Locate the cell with the specified text and output its (x, y) center coordinate. 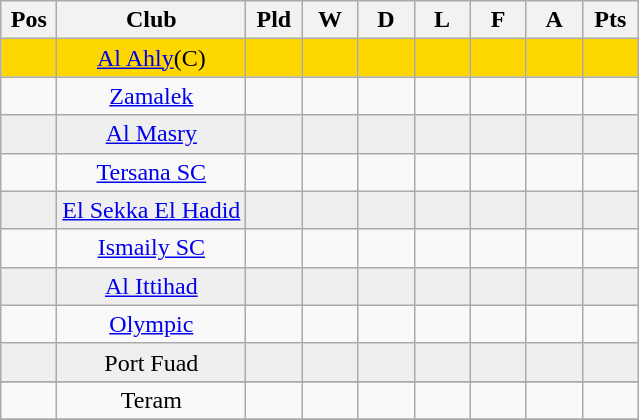
D (386, 20)
Tersana SC (152, 172)
Pld (274, 20)
L (442, 20)
Al Ahly(C) (152, 58)
Pts (610, 20)
A (554, 20)
Ismaily SC (152, 248)
Zamalek (152, 96)
F (498, 20)
W (330, 20)
Pos (29, 20)
Al Masry (152, 134)
Port Fuad (152, 362)
Al Ittihad (152, 286)
Teram (152, 400)
Club (152, 20)
Olympic (152, 324)
El Sekka El Hadid (152, 210)
